Capture the cell that displays the provided text and extract its (x, y) central coordinate. 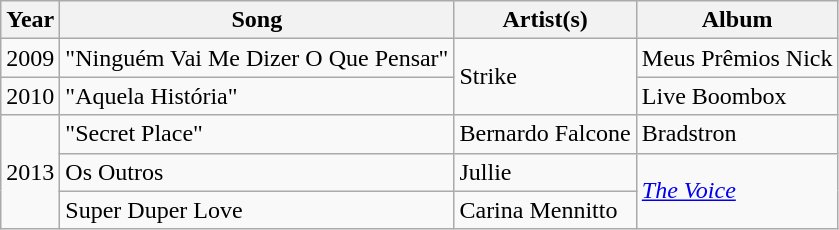
2009 (30, 58)
"Secret Place" (257, 134)
The Voice (737, 191)
"Aquela História" (257, 96)
Carina Mennitto (545, 210)
Super Duper Love (257, 210)
Os Outros (257, 172)
Album (737, 20)
Bradstron (737, 134)
"Ninguém Vai Me Dizer O Que Pensar" (257, 58)
Artist(s) (545, 20)
Year (30, 20)
Live Boombox (737, 96)
Jullie (545, 172)
Strike (545, 77)
2013 (30, 172)
Bernardo Falcone (545, 134)
Meus Prêmios Nick (737, 58)
2010 (30, 96)
Song (257, 20)
